Find where the given text appears and provide that cell's center as (x, y) coordinate. 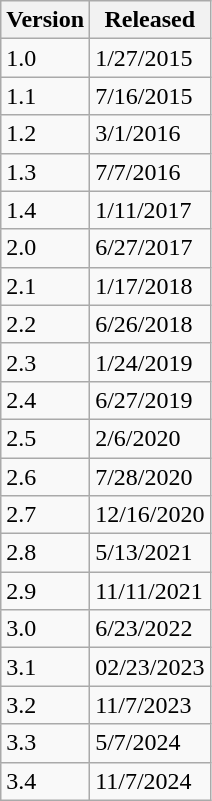
2.1 (46, 286)
1/11/2017 (150, 210)
1.4 (46, 210)
11/7/2024 (150, 781)
6/26/2018 (150, 324)
2.6 (46, 477)
2.9 (46, 591)
1/27/2015 (150, 58)
12/16/2020 (150, 515)
1.1 (46, 96)
2.0 (46, 248)
1.2 (46, 134)
3.0 (46, 629)
02/23/2023 (150, 667)
Version (46, 20)
7/7/2016 (150, 172)
2.4 (46, 400)
1.0 (46, 58)
1.3 (46, 172)
5/7/2024 (150, 743)
6/27/2019 (150, 400)
3.1 (46, 667)
1/24/2019 (150, 362)
11/11/2021 (150, 591)
3.3 (46, 743)
2.3 (46, 362)
5/13/2021 (150, 553)
3.2 (46, 705)
3/1/2016 (150, 134)
3.4 (46, 781)
Released (150, 20)
2.2 (46, 324)
2.8 (46, 553)
2/6/2020 (150, 438)
6/27/2017 (150, 248)
6/23/2022 (150, 629)
2.5 (46, 438)
1/17/2018 (150, 286)
11/7/2023 (150, 705)
7/16/2015 (150, 96)
7/28/2020 (150, 477)
2.7 (46, 515)
